Capture the cell that displays the provided text and extract its (X, Y) central coordinate. 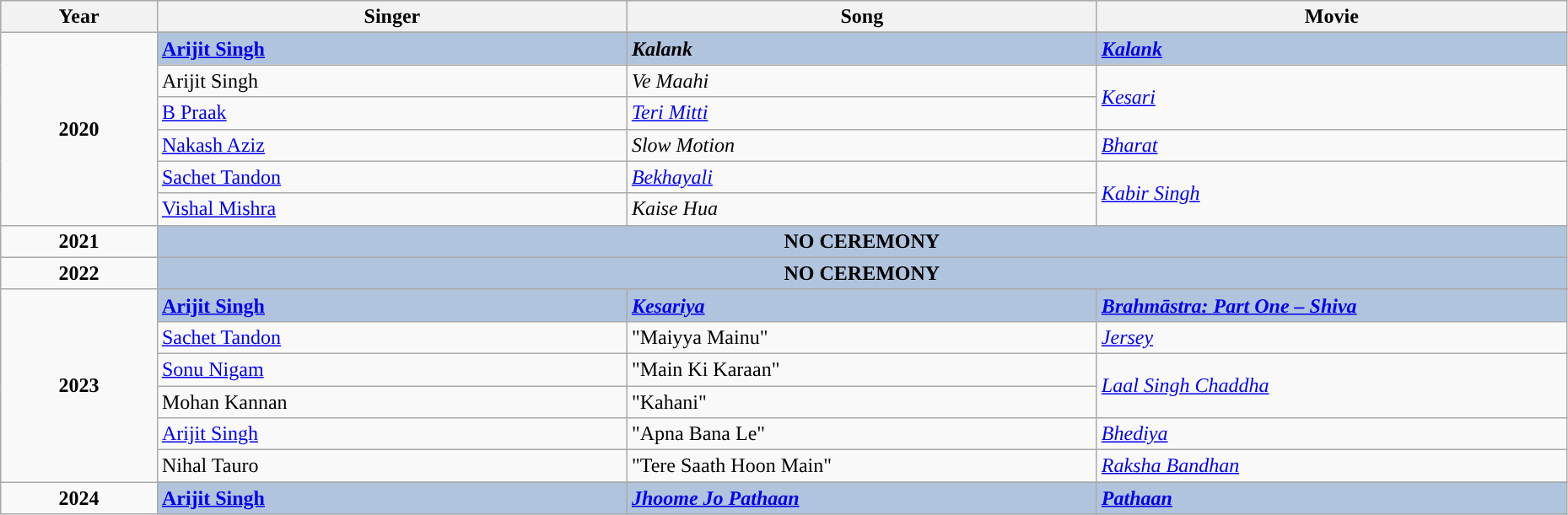
Vishal Mishra (391, 209)
2022 (79, 273)
"Tere Saath Hoon Main" (862, 466)
Kabir Singh (1331, 193)
"Kahani" (862, 402)
Ve Maahi (862, 81)
Raksha Bandhan (1331, 466)
Kaise Hua (862, 209)
Sonu Nigam (391, 369)
Slow Motion (862, 145)
Song (862, 17)
"Main Ki Karaan" (862, 369)
"Apna Bana Le" (862, 434)
Mohan Kannan (391, 402)
Nakash Aziz (391, 145)
"Maiyya Mainu" (862, 337)
Bhediya (1331, 434)
Movie (1331, 17)
Jhoome Jo Pathaan (862, 498)
Kesariya (862, 305)
Year (79, 17)
Teri Mitti (862, 113)
2024 (79, 498)
2021 (79, 241)
Bharat (1331, 145)
Brahmāstra: Part One – Shiva (1331, 305)
Kesari (1331, 97)
B Praak (391, 113)
Pathaan (1331, 498)
Bekhayali (862, 177)
2023 (79, 385)
Nihal Tauro (391, 466)
Laal Singh Chaddha (1331, 385)
Jersey (1331, 337)
Singer (391, 17)
2020 (79, 129)
